Pinpoint the cell where the given text exists, returning its [x, y] midpoint coordinate. 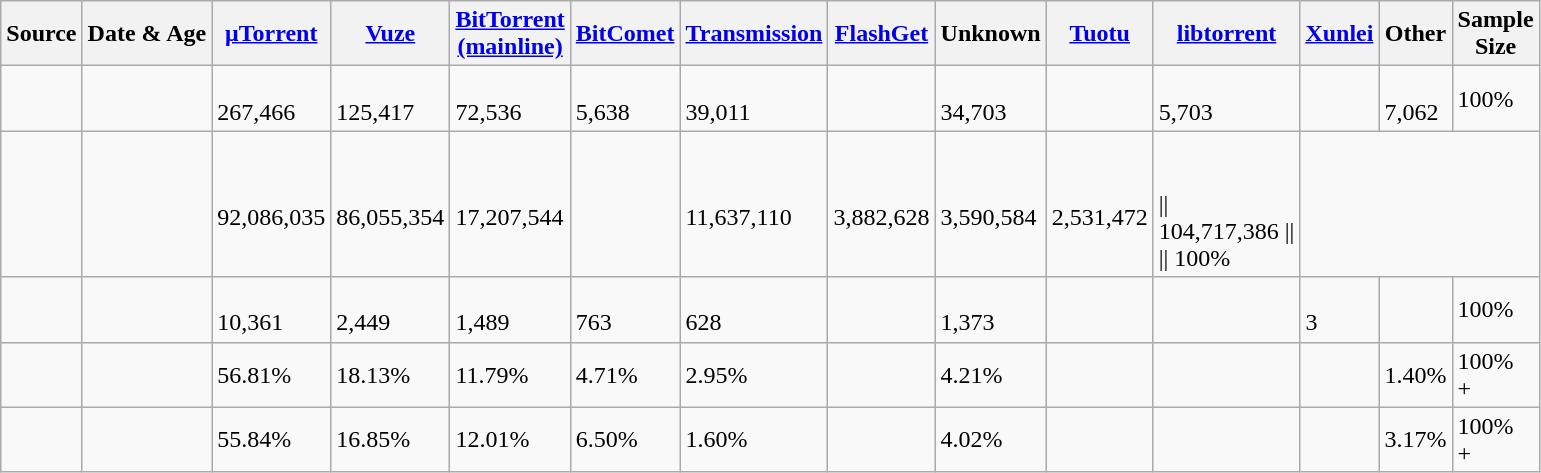
Xunlei [1340, 34]
10,361 [272, 310]
Unknown [990, 34]
17,207,544 [510, 204]
Other [1416, 34]
SampleSize [1496, 34]
86,055,354 [390, 204]
55.84% [272, 440]
|| 104,717,386 || || 100% [1226, 204]
3 [1340, 310]
12.01% [510, 440]
1.60% [754, 440]
2,531,472 [1100, 204]
34,703 [990, 98]
3.17% [1416, 440]
FlashGet [882, 34]
92,086,035 [272, 204]
libtorrent [1226, 34]
3,590,584 [990, 204]
125,417 [390, 98]
BitTorrent(mainline) [510, 34]
7,062 [1416, 98]
μTorrent [272, 34]
39,011 [754, 98]
Date & Age [147, 34]
BitComet [625, 34]
3,882,628 [882, 204]
72,536 [510, 98]
4.21% [990, 374]
2,449 [390, 310]
11,637,110 [754, 204]
4.02% [990, 440]
4.71% [625, 374]
2.95% [754, 374]
Tuotu [1100, 34]
18.13% [390, 374]
267,466 [272, 98]
16.85% [390, 440]
Source [42, 34]
Transmission [754, 34]
1,373 [990, 310]
6.50% [625, 440]
763 [625, 310]
Vuze [390, 34]
1.40% [1416, 374]
628 [754, 310]
1,489 [510, 310]
5,638 [625, 98]
56.81% [272, 374]
11.79% [510, 374]
5,703 [1226, 98]
